Search for the cell housing the specified text and yield its [x, y] center coordinate. 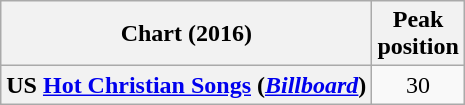
US Hot Christian Songs (Billboard) [186, 85]
Peakposition [418, 34]
Chart (2016) [186, 34]
30 [418, 85]
